Scan for the cell matching the given text and deliver its [X, Y] coordinate at center. 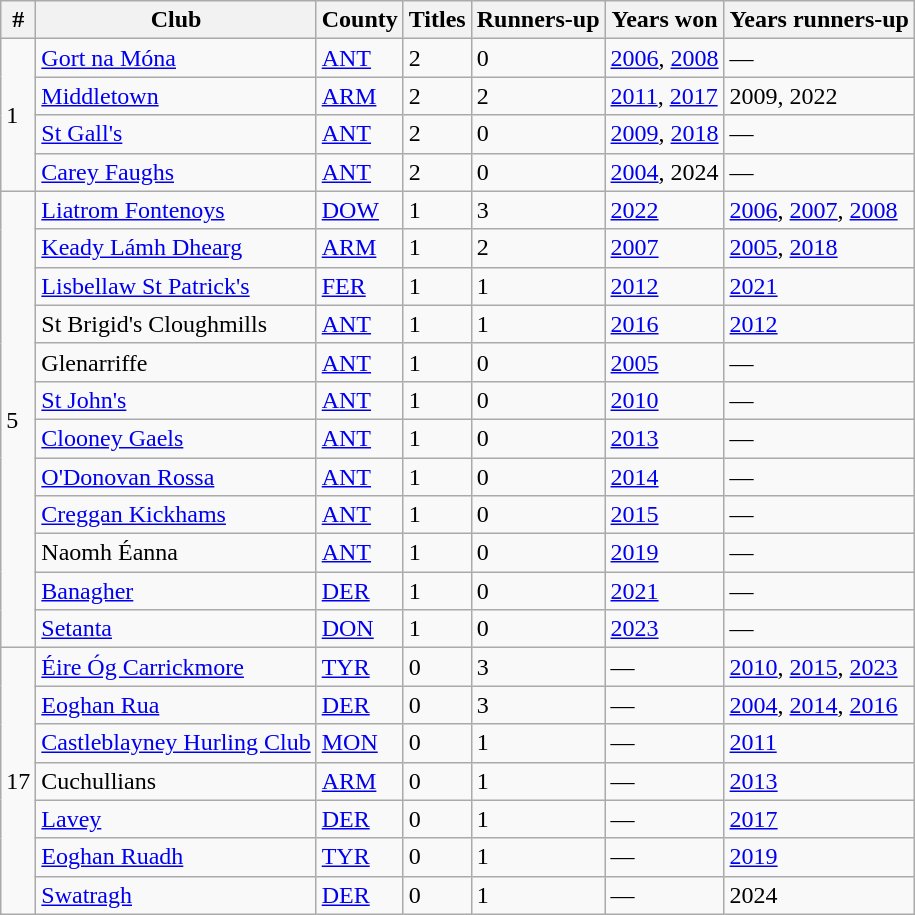
2015 [664, 515]
2022 [664, 210]
FER [360, 286]
Keady Lámh Dhearg [176, 248]
Clooney Gaels [176, 438]
Naomh Éanna [176, 553]
17 [18, 781]
2011 [819, 743]
2023 [664, 629]
2017 [819, 819]
2007 [664, 248]
# [18, 20]
DOW [360, 210]
Middletown [176, 96]
2009, 2022 [819, 96]
2024 [819, 895]
2006, 2007, 2008 [819, 210]
Runners-up [538, 20]
2010 [664, 400]
Years runners-up [819, 20]
2014 [664, 477]
Éire Óg Carrickmore [176, 667]
Setanta [176, 629]
Castleblayney Hurling Club [176, 743]
2010, 2015, 2023 [819, 667]
5 [18, 420]
St John's [176, 400]
Glenarriffe [176, 362]
St Gall's [176, 134]
Titles [437, 20]
2016 [664, 324]
Carey Faughs [176, 172]
Cuchullians [176, 781]
DON [360, 629]
Liatrom Fontenoys [176, 210]
Banagher [176, 591]
2004, 2014, 2016 [819, 705]
Lisbellaw St Patrick's [176, 286]
Swatragh [176, 895]
County [360, 20]
Creggan Kickhams [176, 515]
2004, 2024 [664, 172]
2005, 2018 [819, 248]
Eoghan Ruadh [176, 857]
St Brigid's Cloughmills [176, 324]
2005 [664, 362]
2006, 2008 [664, 58]
O'Donovan Rossa [176, 477]
Club [176, 20]
Gort na Móna [176, 58]
MON [360, 743]
2011, 2017 [664, 96]
Lavey [176, 819]
Years won [664, 20]
2009, 2018 [664, 134]
Eoghan Rua [176, 705]
